Capture the cell that displays the provided text and extract its (X, Y) central coordinate. 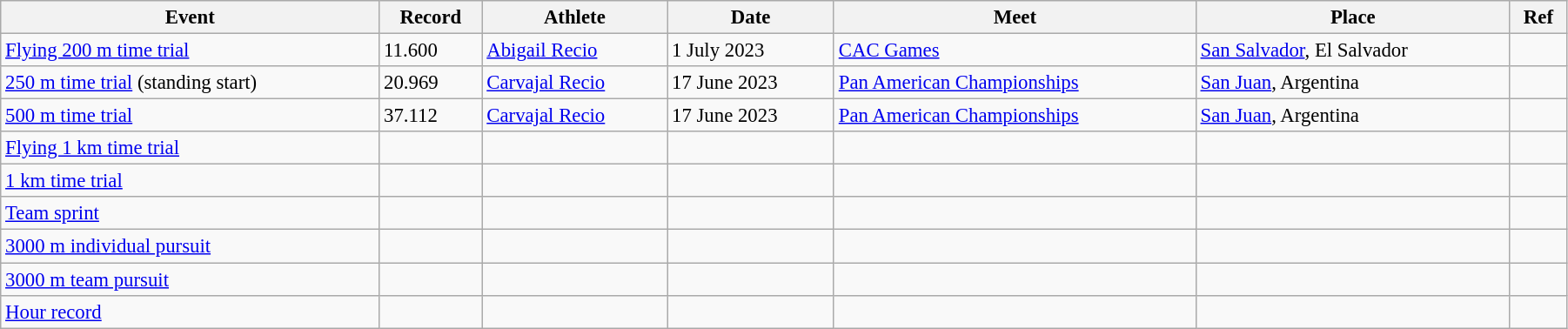
11.600 (431, 50)
37.112 (431, 116)
1 July 2023 (751, 50)
Ref (1538, 17)
Abigail Recio (574, 50)
Meet (1015, 17)
Place (1352, 17)
Record (431, 17)
Team sprint (190, 213)
Flying 200 m time trial (190, 50)
20.969 (431, 83)
500 m time trial (190, 116)
Event (190, 17)
Flying 1 km time trial (190, 148)
3000 m individual pursuit (190, 246)
250 m time trial (standing start) (190, 83)
1 km time trial (190, 181)
Athlete (574, 17)
Date (751, 17)
San Salvador, El Salvador (1352, 50)
Hour record (190, 312)
CAC Games (1015, 50)
3000 m team pursuit (190, 279)
